Capture the cell that displays the provided text and extract its (x, y) central coordinate. 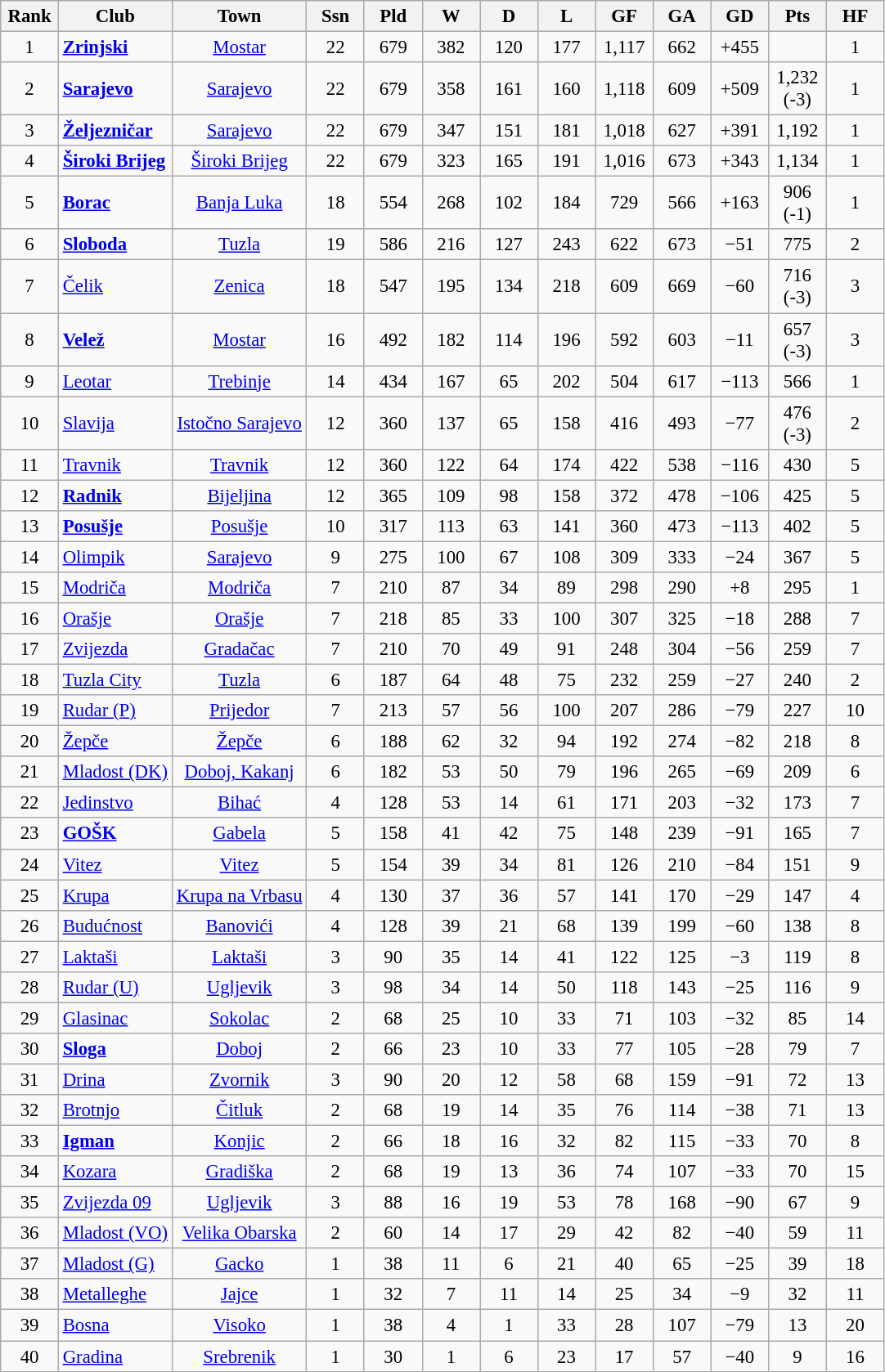
Tuzla City (115, 680)
167 (451, 381)
103 (682, 1018)
148 (625, 834)
195 (451, 286)
Mladost (G) (115, 1264)
61 (566, 803)
657 (-3) (798, 340)
325 (682, 618)
Istočno Sarajevo (239, 424)
430 (798, 464)
−18 (739, 618)
102 (509, 203)
716 (-3) (798, 286)
Trebinje (239, 381)
174 (566, 464)
Igman (115, 1141)
298 (625, 588)
81 (566, 864)
105 (682, 1049)
+343 (739, 161)
170 (682, 895)
286 (682, 711)
662 (682, 47)
−84 (739, 864)
187 (393, 680)
309 (625, 557)
Sloga (115, 1049)
60 (393, 1233)
91 (566, 649)
Pts (798, 16)
Banja Luka (239, 203)
108 (566, 557)
Drina (115, 1079)
184 (566, 203)
113 (451, 527)
Metalleghe (115, 1294)
290 (682, 588)
1,192 (798, 131)
88 (393, 1203)
59 (798, 1233)
Radnik (115, 495)
76 (625, 1110)
191 (566, 161)
Zvijezda (115, 649)
Čelik (115, 286)
58 (566, 1079)
78 (625, 1203)
Visoko (239, 1325)
617 (682, 381)
Budućnost (115, 926)
Leotar (115, 381)
116 (798, 988)
372 (625, 495)
347 (451, 131)
216 (451, 244)
134 (509, 286)
63 (509, 527)
56 (509, 711)
Gradačac (239, 649)
478 (682, 495)
77 (625, 1049)
−27 (739, 680)
94 (566, 742)
492 (393, 340)
GD (739, 16)
177 (566, 47)
906 (-1) (798, 203)
31 (29, 1079)
1,117 (625, 47)
333 (682, 557)
622 (625, 244)
72 (798, 1079)
188 (393, 742)
547 (393, 286)
317 (393, 527)
Mladost (DK) (115, 772)
D (509, 16)
GOŠK (115, 834)
239 (682, 834)
Gradiška (239, 1172)
Bihać (239, 803)
Sokolac (239, 1018)
Town (239, 16)
−9 (739, 1294)
775 (798, 244)
295 (798, 588)
Krupa na Vrbasu (239, 895)
−56 (739, 649)
627 (682, 131)
669 (682, 286)
358 (451, 88)
Banovići (239, 926)
Bosna (115, 1325)
62 (451, 742)
Konjic (239, 1141)
209 (798, 772)
Doboj, Kakanj (239, 772)
274 (682, 742)
Pld (393, 16)
Zvijezda 09 (115, 1203)
240 (798, 680)
275 (393, 557)
−11 (739, 340)
161 (509, 88)
213 (393, 711)
Club (115, 16)
160 (566, 88)
729 (625, 203)
+163 (739, 203)
143 (682, 988)
Brotnjo (115, 1110)
232 (625, 680)
−51 (739, 244)
493 (682, 424)
−28 (739, 1049)
207 (625, 711)
−38 (739, 1110)
323 (451, 161)
74 (625, 1172)
119 (798, 957)
26 (29, 926)
Gabela (239, 834)
Zvornik (239, 1079)
137 (451, 424)
402 (798, 527)
+455 (739, 47)
−116 (739, 464)
48 (509, 680)
Kozara (115, 1172)
422 (625, 464)
Rudar (P) (115, 711)
−3 (739, 957)
168 (682, 1203)
109 (451, 495)
243 (566, 244)
Velež (115, 340)
476 (-3) (798, 424)
416 (625, 424)
192 (625, 742)
1,232 (-3) (798, 88)
202 (566, 381)
Olimpik (115, 557)
Ssn (335, 16)
−82 (739, 742)
Rank (29, 16)
127 (509, 244)
49 (509, 649)
115 (682, 1141)
268 (451, 203)
365 (393, 495)
139 (625, 926)
248 (625, 649)
425 (798, 495)
554 (393, 203)
Mladost (VO) (115, 1233)
147 (798, 895)
434 (393, 381)
Čitluk (239, 1110)
304 (682, 649)
−77 (739, 424)
W (451, 16)
138 (798, 926)
154 (393, 864)
1,016 (625, 161)
−24 (739, 557)
+509 (739, 88)
199 (682, 926)
−29 (739, 895)
367 (798, 557)
307 (625, 618)
−69 (739, 772)
+391 (739, 131)
586 (393, 244)
Slavija (115, 424)
27 (29, 957)
130 (393, 895)
125 (682, 957)
Bijeljina (239, 495)
173 (798, 803)
118 (625, 988)
Gradina (115, 1356)
288 (798, 618)
L (566, 16)
Gacko (239, 1264)
538 (682, 464)
504 (625, 381)
382 (451, 47)
126 (625, 864)
203 (682, 803)
227 (798, 711)
Željezničar (115, 131)
Jedinstvo (115, 803)
265 (682, 772)
Prijedor (239, 711)
473 (682, 527)
24 (29, 864)
Krupa (115, 895)
603 (682, 340)
Glasinac (115, 1018)
Sloboda (115, 244)
HF (856, 16)
−106 (739, 495)
GF (625, 16)
1,118 (625, 88)
1,134 (798, 161)
181 (566, 131)
−90 (739, 1203)
Doboj (239, 1049)
Zenica (239, 286)
120 (509, 47)
Srebrenik (239, 1356)
171 (625, 803)
Velika Obarska (239, 1233)
Rudar (U) (115, 988)
87 (451, 588)
159 (682, 1079)
Zrinjski (115, 47)
Borac (115, 203)
1,018 (625, 131)
GA (682, 16)
592 (625, 340)
89 (566, 588)
+8 (739, 588)
Jajce (239, 1294)
